Pinpoint the cell where the given text exists, returning its (X, Y) midpoint coordinate. 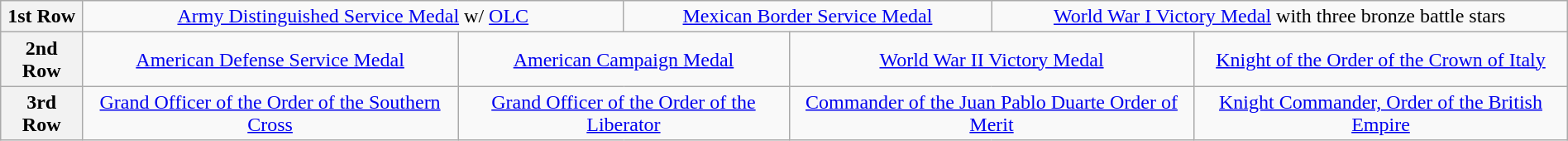
American Defense Service Medal (270, 60)
American Campaign Medal (624, 60)
Knight Commander, Order of the British Empire (1381, 113)
Knight of the Order of the Crown of Italy (1381, 60)
Mexican Border Service Medal (807, 17)
Commander of the Juan Pablo Duarte Order of Merit (991, 113)
World War II Victory Medal (991, 60)
2nd Row (41, 60)
Grand Officer of the Order of the Liberator (624, 113)
World War I Victory Medal with three bronze battle stars (1279, 17)
3rd Row (41, 113)
Army Distinguished Service Medal w/ OLC (353, 17)
Grand Officer of the Order of the Southern Cross (270, 113)
1st Row (41, 17)
